Identify which cell holds the provided text, then report its (x, y) central coordinate. 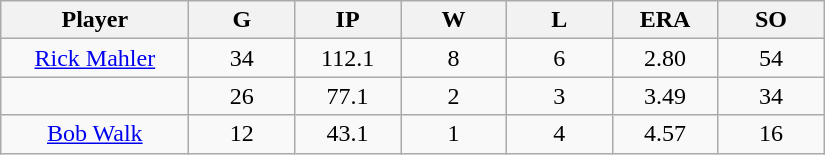
4.57 (665, 134)
77.1 (348, 96)
Bob Walk (95, 134)
Player (95, 20)
L (559, 20)
IP (348, 20)
2.80 (665, 58)
26 (242, 96)
Rick Mahler (95, 58)
6 (559, 58)
W (454, 20)
3.49 (665, 96)
1 (454, 134)
16 (771, 134)
2 (454, 96)
4 (559, 134)
3 (559, 96)
ERA (665, 20)
12 (242, 134)
43.1 (348, 134)
112.1 (348, 58)
SO (771, 20)
G (242, 20)
54 (771, 58)
8 (454, 58)
